Search for the cell housing the specified text and yield its [x, y] center coordinate. 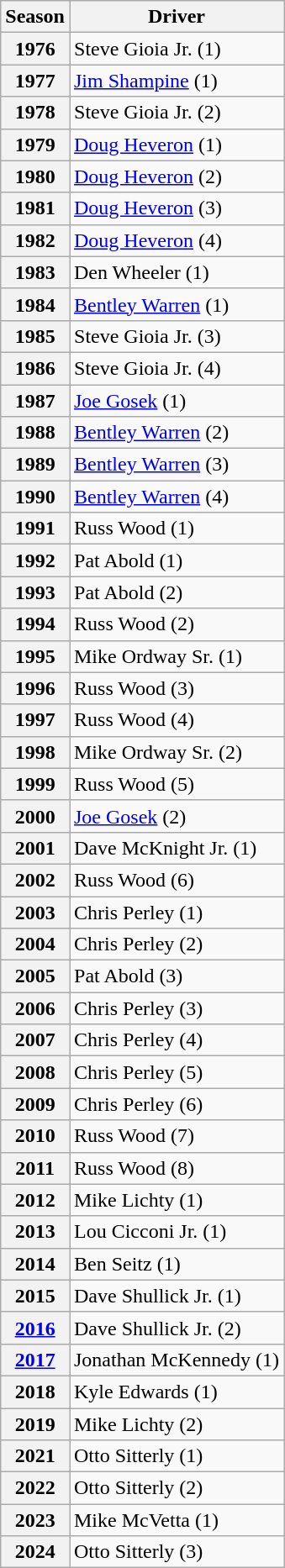
2010 [35, 1136]
1984 [35, 304]
2005 [35, 976]
Chris Perley (5) [177, 1072]
2003 [35, 912]
Chris Perley (3) [177, 1008]
Russ Wood (6) [177, 880]
2007 [35, 1040]
Driver [177, 17]
Jim Shampine (1) [177, 81]
Season [35, 17]
Joe Gosek (1) [177, 401]
Chris Perley (2) [177, 944]
1979 [35, 145]
1981 [35, 208]
Mike Lichty (1) [177, 1200]
1983 [35, 272]
Russ Wood (1) [177, 529]
1982 [35, 240]
Russ Wood (5) [177, 784]
2022 [35, 1488]
Pat Abold (1) [177, 560]
Mike Ordway Sr. (1) [177, 656]
2023 [35, 1520]
1990 [35, 497]
1977 [35, 81]
Bentley Warren (3) [177, 465]
2019 [35, 1424]
2018 [35, 1392]
Dave Shullick Jr. (1) [177, 1296]
Steve Gioia Jr. (1) [177, 49]
Den Wheeler (1) [177, 272]
Steve Gioia Jr. (2) [177, 113]
Steve Gioia Jr. (4) [177, 368]
1997 [35, 720]
Dave McKnight Jr. (1) [177, 848]
Chris Perley (4) [177, 1040]
Joe Gosek (2) [177, 816]
Lou Cicconi Jr. (1) [177, 1232]
2009 [35, 1104]
2004 [35, 944]
2001 [35, 848]
2012 [35, 1200]
2006 [35, 1008]
1991 [35, 529]
Bentley Warren (4) [177, 497]
Chris Perley (6) [177, 1104]
1994 [35, 624]
Mike Ordway Sr. (2) [177, 752]
Pat Abold (3) [177, 976]
Ben Seitz (1) [177, 1264]
2014 [35, 1264]
2017 [35, 1360]
2015 [35, 1296]
Mike McVetta (1) [177, 1520]
Doug Heveron (3) [177, 208]
Bentley Warren (2) [177, 433]
Russ Wood (8) [177, 1168]
Doug Heveron (2) [177, 176]
Chris Perley (1) [177, 912]
2008 [35, 1072]
Otto Sitterly (1) [177, 1456]
Dave Shullick Jr. (2) [177, 1328]
1996 [35, 688]
1995 [35, 656]
1989 [35, 465]
Kyle Edwards (1) [177, 1392]
2002 [35, 880]
2011 [35, 1168]
Doug Heveron (1) [177, 145]
1986 [35, 368]
Russ Wood (7) [177, 1136]
1985 [35, 336]
1976 [35, 49]
Steve Gioia Jr. (3) [177, 336]
Russ Wood (2) [177, 624]
Jonathan McKennedy (1) [177, 1360]
2021 [35, 1456]
1999 [35, 784]
1998 [35, 752]
1987 [35, 401]
Russ Wood (3) [177, 688]
2013 [35, 1232]
1980 [35, 176]
2000 [35, 816]
Mike Lichty (2) [177, 1424]
2016 [35, 1328]
Russ Wood (4) [177, 720]
Bentley Warren (1) [177, 304]
Doug Heveron (4) [177, 240]
1988 [35, 433]
1992 [35, 560]
Pat Abold (2) [177, 592]
Otto Sitterly (3) [177, 1552]
1978 [35, 113]
2024 [35, 1552]
Otto Sitterly (2) [177, 1488]
1993 [35, 592]
